Capture the cell that displays the provided text and extract its (X, Y) central coordinate. 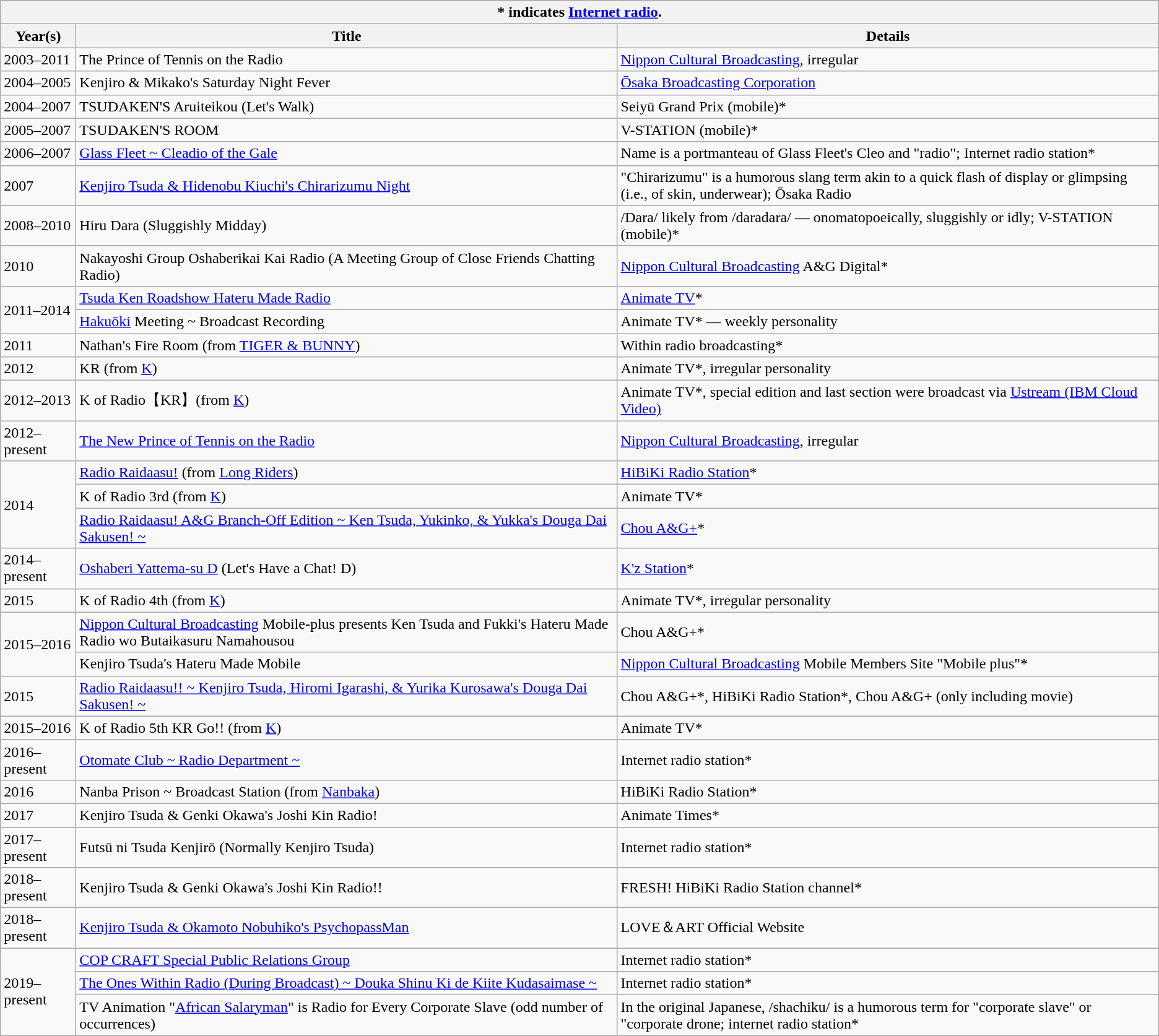
Tsuda Ken Roadshow Hateru Made Radio (347, 298)
The Prince of Tennis on the Radio (347, 59)
Oshaberi Yattema-su D (Let's Have a Chat! D) (347, 568)
2012 (38, 369)
Radio Raidaasu! A&G Branch-Off Edition ~ Ken Tsuda, Yukinko, & Yukka's Douga Dai Sakusen! ~ (347, 529)
Kenjiro Tsuda & Okamoto Nobuhiko's PsychopassMan (347, 928)
K of Radio 5th KR Go!! (from K) (347, 728)
K of Radio 4th (from K) (347, 600)
2012–present (38, 441)
2016–present (38, 760)
Nippon Cultural Broadcasting Mobile-plus presents Ken Tsuda and Fukki's Hateru Made Radio wo Butaikasuru Namahousou (347, 632)
Title (347, 36)
K of Radio 3rd (from K) (347, 496)
K'z Station* (888, 568)
Futsū ni Tsuda Kenjirō (Normally Kenjiro Tsuda) (347, 847)
2007 (38, 186)
2011 (38, 345)
K of Radio【KR】(from K) (347, 401)
The Ones Within Radio (During Broadcast) ~ Douka Shinu Ki de Kiite Kudasaimase ~ (347, 983)
In the original Japanese, /shachiku/ is a humorous term for "corporate slave" or "corporate drone; internet radio station* (888, 1015)
/Dara/ likely from /daradara/ — onomatopoeically, sluggishly or idly; V-STATION (mobile)* (888, 225)
FRESH! HiBiKi Radio Station channel* (888, 887)
Kenjiro Tsuda & Genki Okawa's Joshi Kin Radio! (347, 815)
2006–2007 (38, 153)
Kenjiro Tsuda & Hidenobu Kiuchi's Chirarizumu Night (347, 186)
Nathan's Fire Room (from TIGER & BUNNY) (347, 345)
V-STATION (mobile)* (888, 130)
2014 (38, 505)
Seiyū Grand Prix (mobile)* (888, 106)
2016 (38, 792)
Kenjiro Tsuda's Hateru Made Mobile (347, 664)
LOVE＆ART Official Website (888, 928)
2017 (38, 815)
COP CRAFT Special Public Relations Group (347, 960)
2008–2010 (38, 225)
KR (from K) (347, 369)
2019–present (38, 991)
Animate TV* — weekly personality (888, 321)
Name is a portmanteau of Glass Fleet's Cleo and "radio"; Internet radio station* (888, 153)
"Chirarizumu" is a humorous slang term akin to a quick flash of display or glimpsing (i.e., of skin, underwear); Ōsaka Radio (888, 186)
Radio Raidaasu!! ~ Kenjiro Tsuda, Hiromi Igarashi, & Yurika Kurosawa's Douga Dai Sakusen! ~ (347, 696)
Nippon Cultural Broadcasting Mobile Members Site "Mobile plus"* (888, 664)
Hiru Dara (Sluggishly Midday) (347, 225)
TSUDAKEN'S ROOM (347, 130)
2011–2014 (38, 309)
Animate Times* (888, 815)
2017–present (38, 847)
Kenjiro & Mikako's Saturday Night Fever (347, 83)
Details (888, 36)
Hakuōki Meeting ~ Broadcast Recording (347, 321)
Chou A&G+*, HiBiKi Radio Station*, Chou A&G+ (only including movie) (888, 696)
Animate TV*, special edition and last section were broadcast via Ustream (IBM Cloud Video) (888, 401)
Ōsaka Broadcasting Corporation (888, 83)
* indicates Internet radio. (579, 12)
2014–present (38, 568)
TSUDAKEN'S Aruiteikou (Let's Walk) (347, 106)
2004–2007 (38, 106)
Radio Raidaasu! (from Long Riders) (347, 473)
Year(s) (38, 36)
Nippon Cultural Broadcasting A&G Digital* (888, 266)
Kenjiro Tsuda & Genki Okawa's Joshi Kin Radio!! (347, 887)
2010 (38, 266)
2012–2013 (38, 401)
2003–2011 (38, 59)
Glass Fleet ~ Cleadio of the Gale (347, 153)
Within radio broadcasting* (888, 345)
The New Prince of Tennis on the Radio (347, 441)
Otomate Club ~ Radio Department ~ (347, 760)
Nanba Prison ~ Broadcast Station (from Nanbaka) (347, 792)
2004–2005 (38, 83)
2005–2007 (38, 130)
TV Animation "African Salaryman" is Radio for Every Corporate Slave (odd number of occurrences) (347, 1015)
Nakayoshi Group Oshaberikai Kai Radio (A Meeting Group of Close Friends Chatting Radio) (347, 266)
